Capture the cell that displays the provided text and extract its [X, Y] central coordinate. 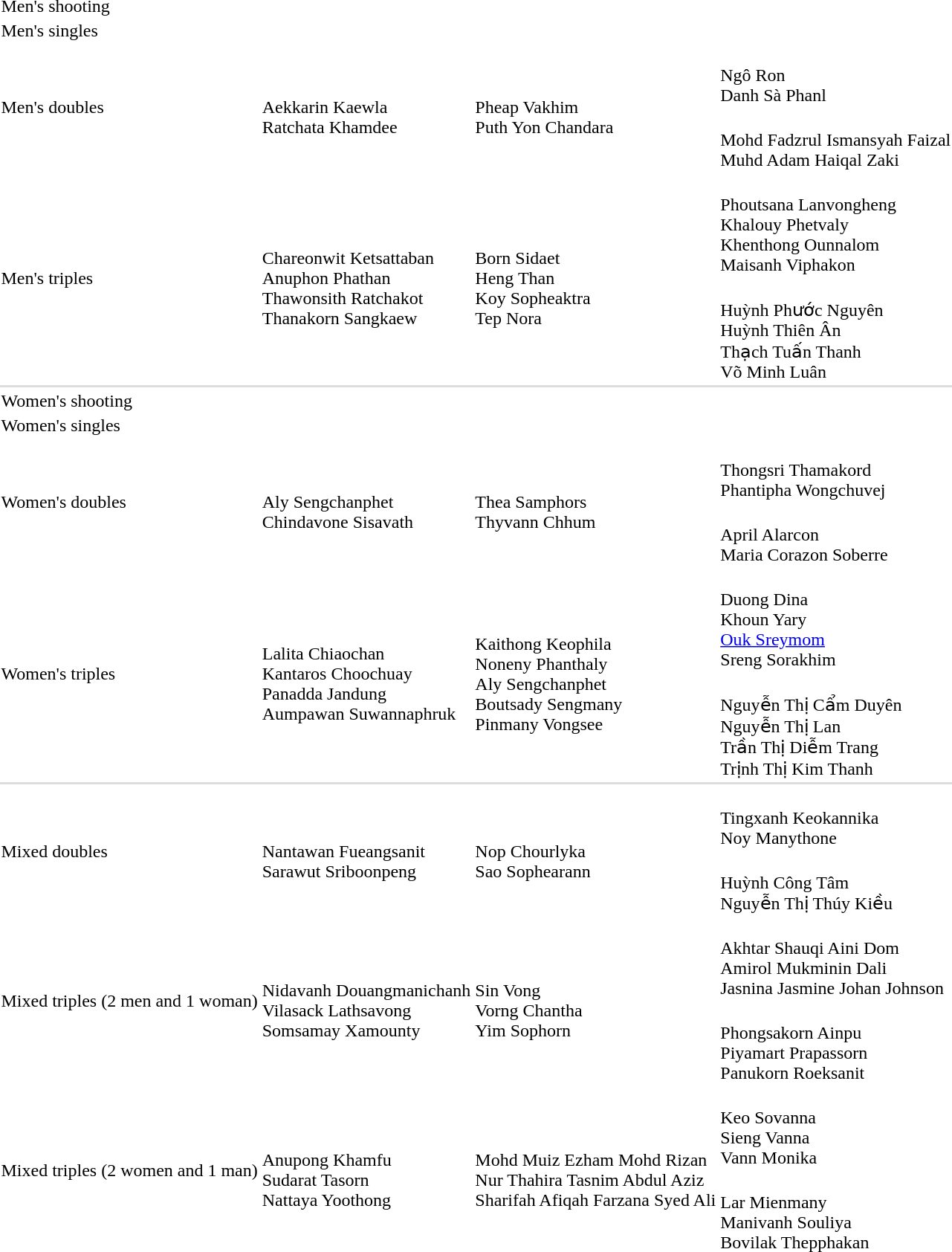
Men's singles [129, 30]
Mixed doubles [129, 851]
Thongsri ThamakordPhantipha Wongchuvej [835, 470]
Phoutsana LanvonghengKhalouy PhetvalyKhenthong OunnalomMaisanh Viphakon [835, 225]
Huỳnh Phước NguyênHuỳnh Thiên ÂnThạch Tuấn ThanhVõ Minh Luân [835, 330]
Men's doubles [129, 107]
Kaithong KeophilaNoneny PhanthalyAly SengchanphetBoutsady SengmanyPinmany Vongsee [596, 674]
Pheap VakhimPuth Yon Chandara [596, 107]
Women's singles [129, 425]
Born SidaetHeng ThanKoy SopheaktraTep Nora [596, 278]
Ngô RonDanh Sà Phanl [835, 75]
Nantawan FueangsanitSarawut Sriboonpeng [366, 851]
Huỳnh Công TâmNguyễn Thị Thúy Kiều [835, 883]
Nguyễn Thị Cẩm DuyênNguyễn Thị LanTrần Thị Diễm TrangTrịnh Thị Kim Thanh [835, 726]
Women's shooting [129, 401]
Lalita ChiaochanKantaros ChoochuayPanadda JandungAumpawan Suwannaphruk [366, 674]
Duong DinaKhoun YaryOuk SreymomSreng Sorakhim [835, 619]
Women's doubles [129, 503]
Aly SengchanphetChindavone Sisavath [366, 503]
Akhtar Shauqi Aini DomAmirol Mukminin DaliJasnina Jasmine Johan Johnson [835, 959]
Women's triples [129, 674]
Mohd Fadzrul Ismansyah FaizalMuhd Adam Haiqal Zaki [835, 140]
Mixed triples (2 men and 1 woman) [129, 1001]
Tingxanh KeokannikaNoy Manythone [835, 818]
Keo SovannaSieng VannaVann Monika [835, 1129]
Aekkarin KaewlaRatchata Khamdee [366, 107]
Nidavanh DouangmanichanhVilasack LathsavongSomsamay Xamounty [366, 1001]
Sin VongVorng ChanthaYim Sophorn [596, 1001]
Thea SamphorsThyvann Chhum [596, 503]
Men's triples [129, 278]
Phongsakorn AinpuPiyamart PrapassornPanukorn Roeksanit [835, 1044]
Chareonwit KetsattabanAnuphon PhathanThawonsith RatchakotThanakorn Sangkaew [366, 278]
Nop ChourlykaSao Sophearann [596, 851]
April AlarconMaria Corazon Soberre [835, 535]
